For the text-containing cell, return its midpoint in (X, Y) coordinate format. 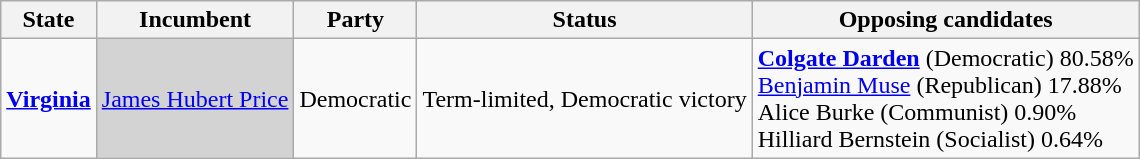
State (49, 20)
James Hubert Price (195, 98)
Party (356, 20)
Colgate Darden (Democratic) 80.58%Benjamin Muse (Republican) 17.88%Alice Burke (Communist) 0.90%Hilliard Bernstein (Socialist) 0.64% (946, 98)
Opposing candidates (946, 20)
Term-limited, Democratic victory (584, 98)
Status (584, 20)
Incumbent (195, 20)
Virginia (49, 98)
Democratic (356, 98)
